Pinpoint the cell where the given text exists, returning its (X, Y) midpoint coordinate. 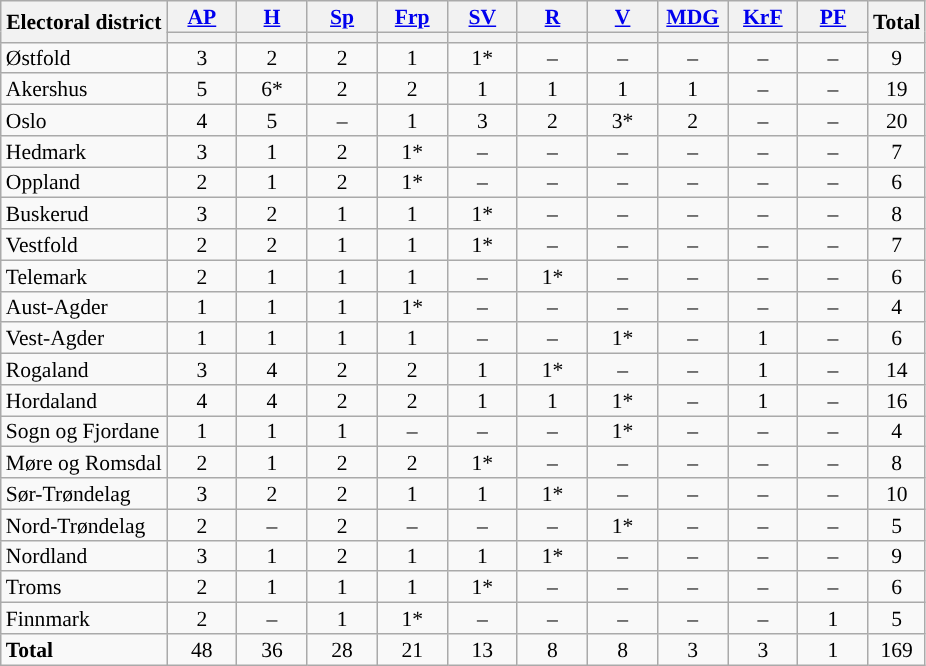
Vest-Agder (84, 338)
Oppland (84, 182)
Vestfold (84, 244)
36 (272, 650)
AP (202, 16)
48 (202, 650)
16 (896, 400)
KrF (763, 16)
Akershus (84, 90)
R (552, 16)
10 (896, 494)
169 (896, 650)
Hordaland (84, 400)
Buskerud (84, 214)
Aust-Agder (84, 306)
Troms (84, 588)
PF (833, 16)
Sogn og Fjordane (84, 432)
Hedmark (84, 152)
Rogaland (84, 370)
Møre og Romsdal (84, 462)
SV (482, 16)
Sør-Trøndelag (84, 494)
Oslo (84, 120)
V (623, 16)
Telemark (84, 276)
Østfold (84, 58)
21 (412, 650)
20 (896, 120)
Sp (342, 16)
13 (482, 650)
19 (896, 90)
Frp (412, 16)
Nordland (84, 556)
3* (623, 120)
Nord-Trøndelag (84, 524)
MDG (693, 16)
H (272, 16)
14 (896, 370)
28 (342, 650)
Finnmark (84, 618)
Electoral district (84, 22)
6* (272, 90)
